Search for the cell housing the specified text and yield its [X, Y] center coordinate. 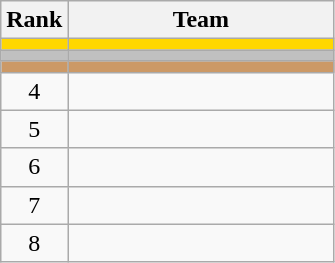
Rank [34, 20]
Team [201, 20]
6 [34, 167]
5 [34, 129]
7 [34, 205]
8 [34, 243]
4 [34, 91]
